Capture the cell that displays the provided text and extract its [X, Y] central coordinate. 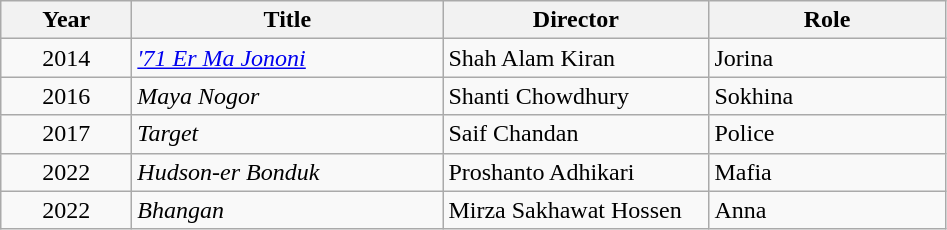
2017 [66, 134]
Year [66, 20]
Police [827, 134]
Sokhina [827, 96]
2014 [66, 58]
Title [288, 20]
Shah Alam Kiran [576, 58]
Target [288, 134]
Maya Nogor [288, 96]
Mafia [827, 172]
Anna [827, 210]
Role [827, 20]
Shanti Chowdhury [576, 96]
'71 Er Ma Jononi [288, 58]
Mirza Sakhawat Hossen [576, 210]
Hudson-er Bonduk [288, 172]
Proshanto Adhikari [576, 172]
Jorina [827, 58]
Saif Chandan [576, 134]
Director [576, 20]
Bhangan [288, 210]
2016 [66, 96]
